Find where the given text appears and provide that cell's center as [x, y] coordinate. 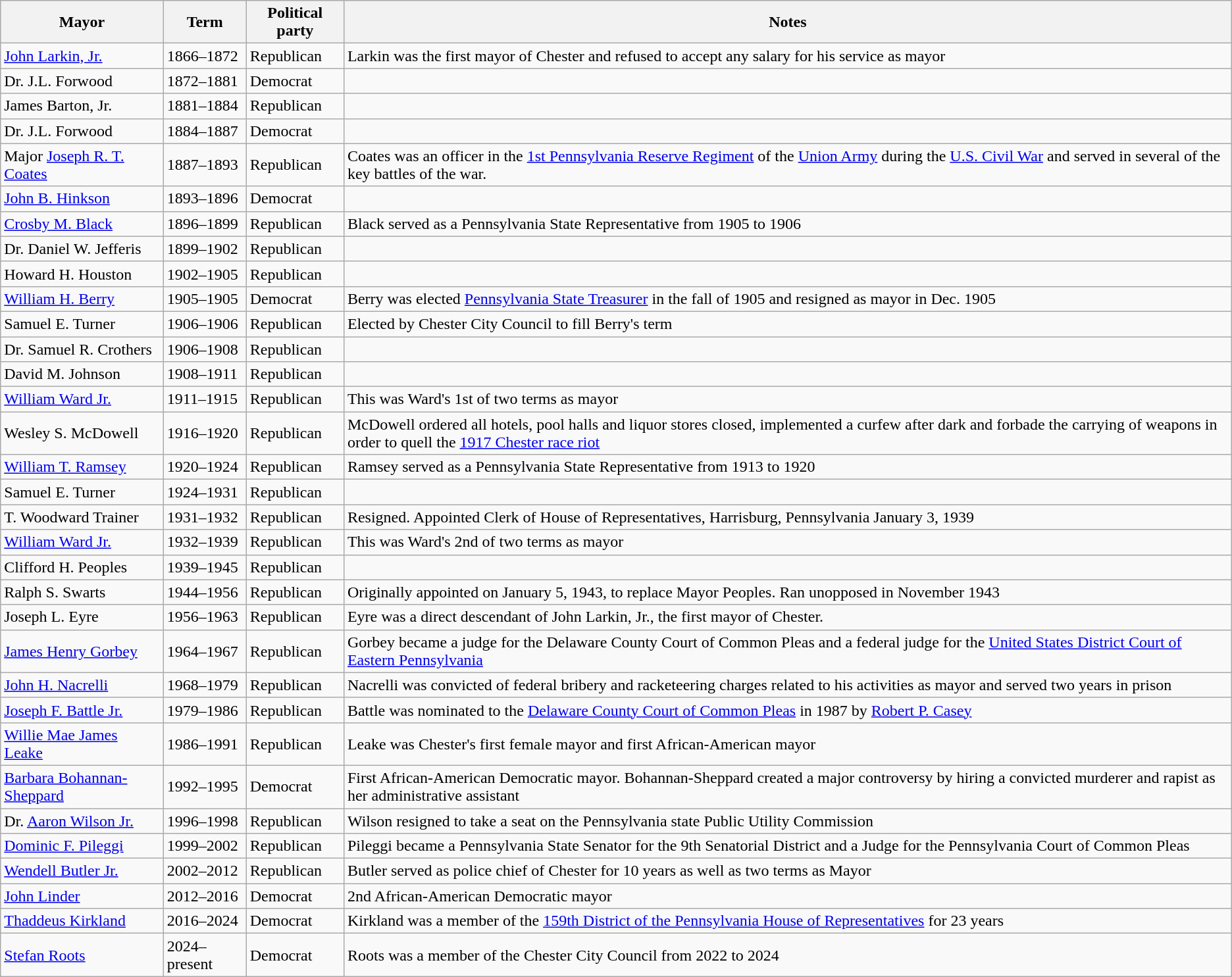
James Barton, Jr. [82, 106]
1905–1905 [205, 299]
1866–1872 [205, 56]
1906–1908 [205, 349]
Nacrelli was convicted of federal bribery and racketeering charges related to his activities as mayor and served two years in prison [787, 685]
2002–2012 [205, 871]
T. Woodward Trainer [82, 517]
Dr. Samuel R. Crothers [82, 349]
This was Ward's 1st of two terms as mayor [787, 399]
Pileggi became a Pennsylvania State Senator for the 9th Senatorial District and a Judge for the Pennsylvania Court of Common Pleas [787, 846]
1932–1939 [205, 542]
1884–1887 [205, 131]
2012–2016 [205, 896]
1939–1945 [205, 567]
Dr. Daniel W. Jefferis [82, 249]
Originally appointed on January 5, 1943, to replace Mayor Peoples. Ran unopposed in November 1943 [787, 592]
Notes [787, 22]
1899–1902 [205, 249]
1916–1920 [205, 433]
Dominic F. Pileggi [82, 846]
Joseph F. Battle Jr. [82, 710]
1944–1956 [205, 592]
Elected by Chester City Council to fill Berry's term [787, 324]
Barbara Bohannan-Sheppard [82, 787]
Black served as a Pennsylvania State Representative from 1905 to 1906 [787, 224]
2nd African-American Democratic mayor [787, 896]
1986–1991 [205, 743]
1924–1931 [205, 492]
Kirkland was a member of the 159th District of the Pennsylvania House of Representatives for 23 years [787, 921]
Gorbey became a judge for the Delaware County Court of Common Pleas and a federal judge for the United States District Court of Eastern Pennsylvania [787, 651]
Dr. Aaron Wilson Jr. [82, 820]
1872–1881 [205, 81]
Leake was Chester's first female mayor and first African-American mayor [787, 743]
Mayor [82, 22]
Battle was nominated to the Delaware County Court of Common Pleas in 1987 by Robert P. Casey [787, 710]
James Henry Gorbey [82, 651]
Eyre was a direct descendant of John Larkin, Jr., the first mayor of Chester. [787, 617]
1992–1995 [205, 787]
Wendell Butler Jr. [82, 871]
1996–1998 [205, 820]
1881–1884 [205, 106]
1999–2002 [205, 846]
Crosby M. Black [82, 224]
1931–1932 [205, 517]
1896–1899 [205, 224]
Thaddeus Kirkland [82, 921]
Larkin was the first mayor of Chester and refused to accept any salary for his service as mayor [787, 56]
1956–1963 [205, 617]
Berry was elected Pennsylvania State Treasurer in the fall of 1905 and resigned as mayor in Dec. 1905 [787, 299]
1887–1893 [205, 164]
1902–1905 [205, 274]
Butler served as police chief of Chester for 10 years as well as two terms as Mayor [787, 871]
Major Joseph R. T. Coates [82, 164]
William H. Berry [82, 299]
1979–1986 [205, 710]
William T. Ramsey [82, 467]
Resigned. Appointed Clerk of House of Representatives, Harrisburg, Pennsylvania January 3, 1939 [787, 517]
Stefan Roots [82, 955]
Wilson resigned to take a seat on the Pennsylvania state Public Utility Commission [787, 820]
Willie Mae James Leake [82, 743]
1968–1979 [205, 685]
1920–1924 [205, 467]
Ramsey served as a Pennsylvania State Representative from 1913 to 1920 [787, 467]
David M. Johnson [82, 374]
2024–present [205, 955]
Term [205, 22]
Roots was a member of the Chester City Council from 2022 to 2024 [787, 955]
Wesley S. McDowell [82, 433]
1964–1967 [205, 651]
Howard H. Houston [82, 274]
Clifford H. Peoples [82, 567]
1893–1896 [205, 199]
1906–1906 [205, 324]
John H. Nacrelli [82, 685]
1911–1915 [205, 399]
John Larkin, Jr. [82, 56]
2016–2024 [205, 921]
Ralph S. Swarts [82, 592]
Political party [295, 22]
Joseph L. Eyre [82, 617]
John B. Hinkson [82, 199]
This was Ward's 2nd of two terms as mayor [787, 542]
John Linder [82, 896]
1908–1911 [205, 374]
